Find where the given text appears and provide that cell's center as (X, Y) coordinate. 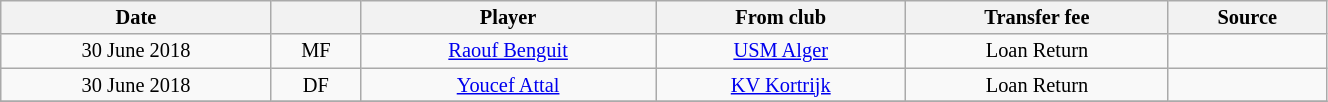
Raouf Benguit (508, 51)
From club (781, 17)
Player (508, 17)
USM Alger (781, 51)
MF (316, 51)
DF (316, 85)
Transfer fee (1037, 17)
Source (1247, 17)
Date (136, 17)
Youcef Attal (508, 85)
KV Kortrijk (781, 85)
